From the cell containing the given text, extract its center point as [X, Y] coordinate. 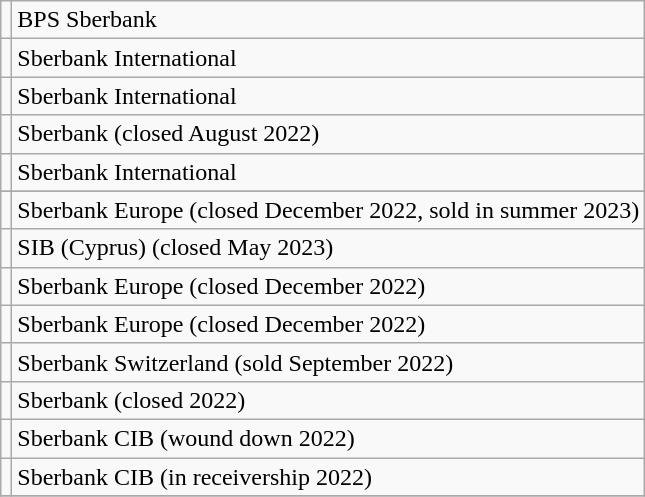
SIB (Cyprus) (closed May 2023) [328, 248]
Sberbank CIB (in receivership 2022) [328, 477]
Sberbank Europe (closed December 2022, sold in summer 2023) [328, 210]
Sberbank CIB (wound down 2022) [328, 438]
Sberbank (closed August 2022) [328, 134]
BPS Sberbank [328, 20]
Sberbank Switzerland (sold September 2022) [328, 362]
Sberbank (closed 2022) [328, 400]
